For the text-containing cell, return its midpoint in (x, y) coordinate format. 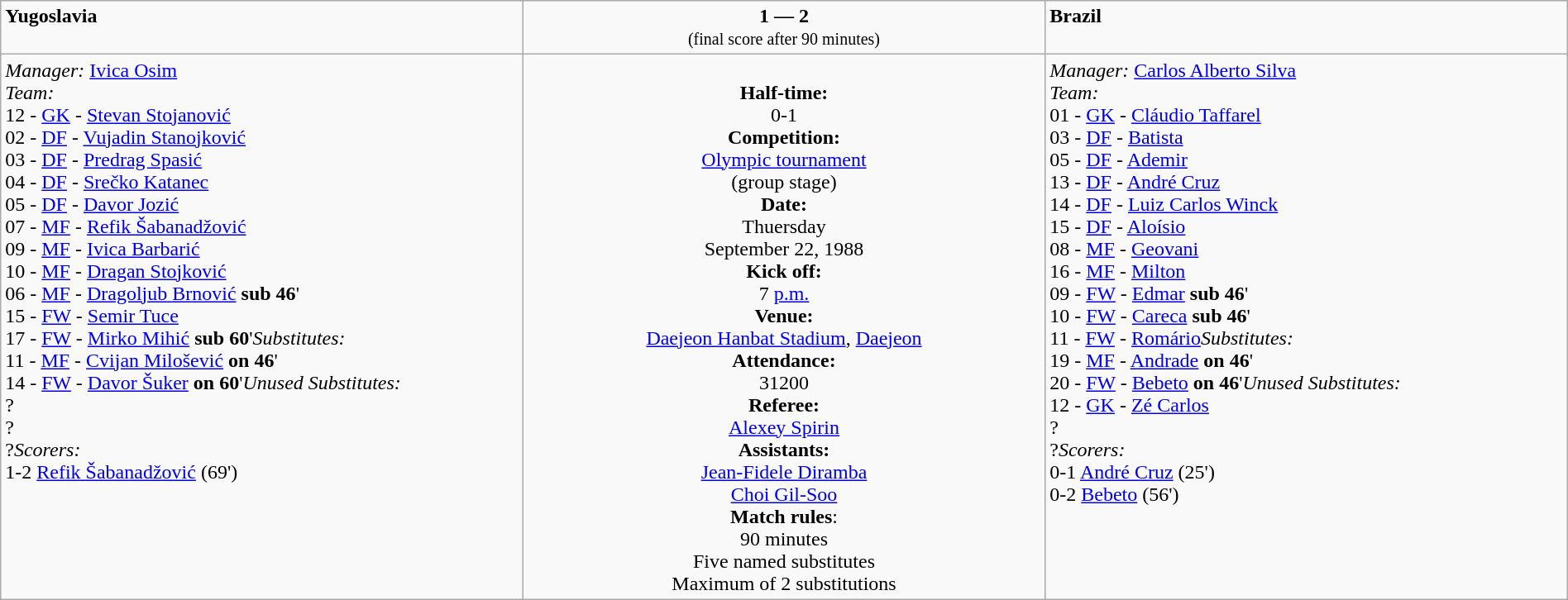
1 — 2(final score after 90 minutes) (784, 28)
Brazil (1307, 28)
Yugoslavia (262, 28)
